Locate the cell with the specified text and output its (x, y) center coordinate. 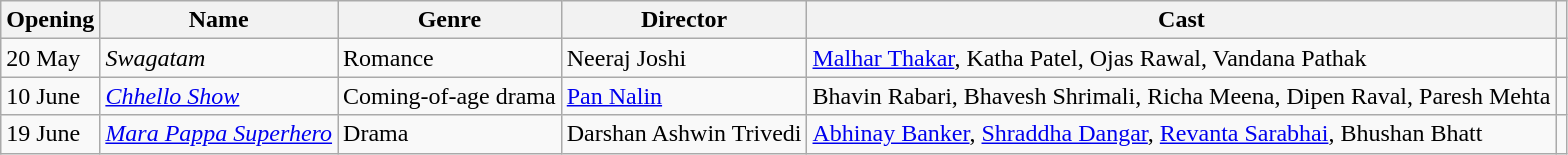
Malhar Thakar, Katha Patel, Ojas Rawal, Vandana Pathak (1182, 58)
Mara Pappa Superhero (219, 134)
Romance (450, 58)
Bhavin Rabari, Bhavesh Shrimali, Richa Meena, Dipen Raval, Paresh Mehta (1182, 96)
Swagatam (219, 58)
19 June (50, 134)
Chhello Show (219, 96)
10 June (50, 96)
Name (219, 20)
Genre (450, 20)
Drama (450, 134)
Opening (50, 20)
Abhinay Banker, Shraddha Dangar, Revanta Sarabhai, Bhushan Bhatt (1182, 134)
Neeraj Joshi (684, 58)
Pan Nalin (684, 96)
20 May (50, 58)
Coming-of-age drama (450, 96)
Director (684, 20)
Darshan Ashwin Trivedi (684, 134)
Cast (1182, 20)
